Locate the cell with the specified text and output its (X, Y) center coordinate. 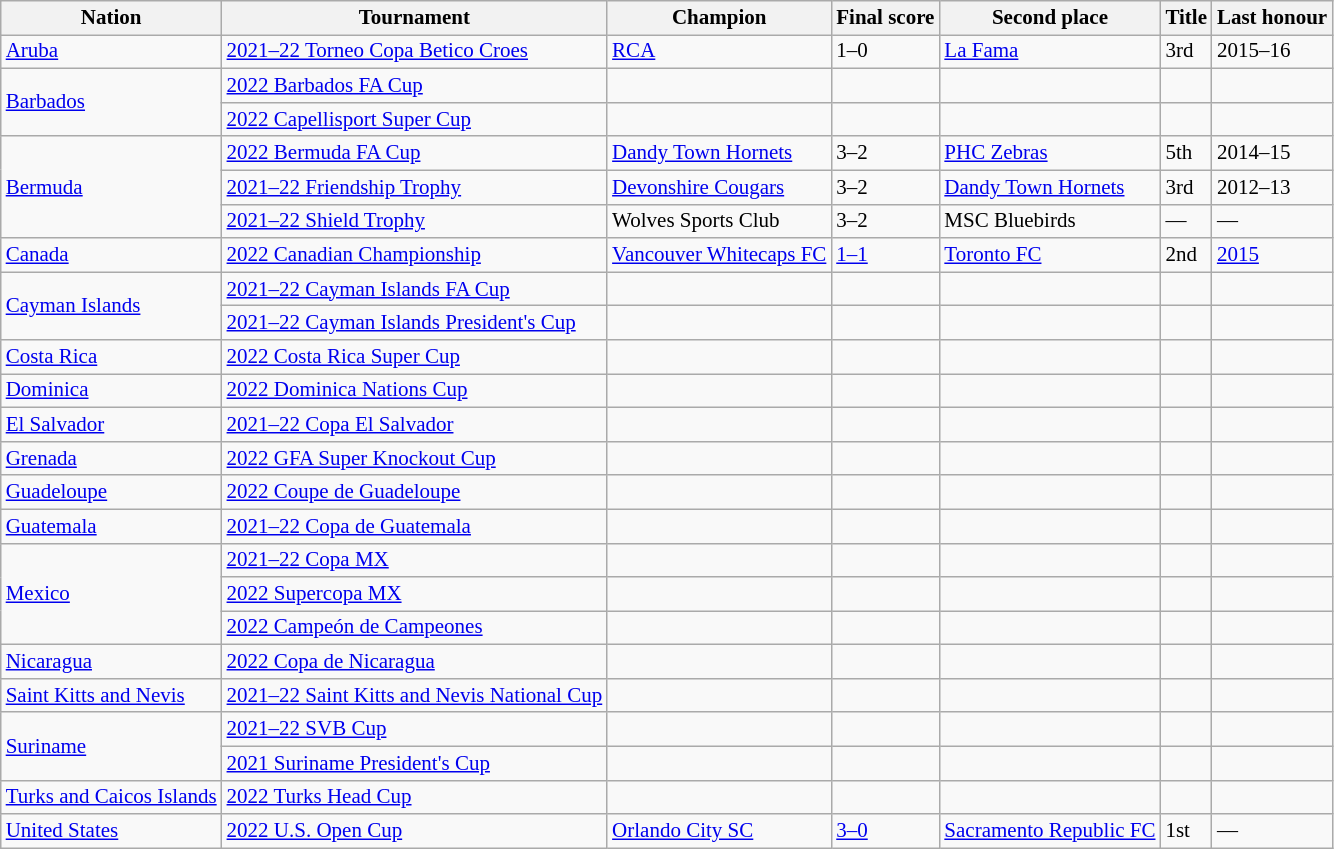
1–0 (885, 52)
Costa Rica (112, 357)
2022 Campeón de Campeones (415, 628)
2022 Bermuda FA Cup (415, 153)
Turks and Caicos Islands (112, 797)
2021–22 Copa de Guatemala (415, 526)
2022 Copa de Nicaragua (415, 662)
RCA (719, 52)
2012–13 (1272, 187)
Canada (112, 255)
Guadeloupe (112, 492)
2021–22 Copa MX (415, 560)
2015 (1272, 255)
2021–22 Copa El Salvador (415, 424)
1–1 (885, 255)
El Salvador (112, 424)
Grenada (112, 458)
Nation (112, 18)
Cayman Islands (112, 306)
2021–22 SVB Cup (415, 729)
MSC Bluebirds (1050, 221)
2022 GFA Super Knockout Cup (415, 458)
Dominica (112, 391)
2022 Dominica Nations Cup (415, 391)
1st (1186, 831)
2021 Suriname President's Cup (415, 763)
2021–22 Cayman Islands President's Cup (415, 323)
La Fama (1050, 52)
Barbados (112, 103)
Wolves Sports Club (719, 221)
2nd (1186, 255)
2022 Turks Head Cup (415, 797)
Vancouver Whitecaps FC (719, 255)
Toronto FC (1050, 255)
Aruba (112, 52)
2021–22 Torneo Copa Betico Croes (415, 52)
2022 Barbados FA Cup (415, 86)
Final score (885, 18)
Saint Kitts and Nevis (112, 696)
Guatemala (112, 526)
Title (1186, 18)
Champion (719, 18)
2022 U.S. Open Cup (415, 831)
Mexico (112, 594)
2022 Coupe de Guadeloupe (415, 492)
2021–22 Friendship Trophy (415, 187)
Devonshire Cougars (719, 187)
3–0 (885, 831)
2022 Costa Rica Super Cup (415, 357)
2021–22 Shield Trophy (415, 221)
Orlando City SC (719, 831)
2022 Supercopa MX (415, 594)
Bermuda (112, 187)
2022 Canadian Championship (415, 255)
Suriname (112, 746)
Nicaragua (112, 662)
5th (1186, 153)
2021–22 Saint Kitts and Nevis National Cup (415, 696)
Last honour (1272, 18)
2014–15 (1272, 153)
Tournament (415, 18)
United States (112, 831)
Sacramento Republic FC (1050, 831)
2015–16 (1272, 52)
2022 Capellisport Super Cup (415, 119)
Second place (1050, 18)
PHC Zebras (1050, 153)
2021–22 Cayman Islands FA Cup (415, 289)
